Capture the cell that displays the provided text and extract its [x, y] central coordinate. 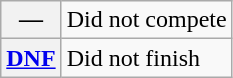
DNF [31, 58]
Did not compete [146, 20]
— [31, 20]
Did not finish [146, 58]
